Return the [x, y] coordinate for the center point of the cell that contains the specified text.  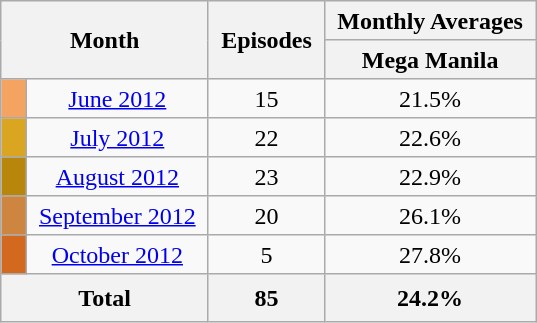
October 2012 [117, 254]
Month [105, 40]
24.2% [430, 298]
21.5% [430, 98]
Episodes [266, 40]
Total [105, 298]
22 [266, 138]
23 [266, 176]
July 2012 [117, 138]
85 [266, 298]
August 2012 [117, 176]
5 [266, 254]
Mega Manila [430, 60]
27.8% [430, 254]
September 2012 [117, 216]
20 [266, 216]
June 2012 [117, 98]
22.6% [430, 138]
22.9% [430, 176]
Monthly Averages [430, 20]
26.1% [430, 216]
15 [266, 98]
